Determine the [X, Y] coordinate at the center of the cell enclosing the given text.  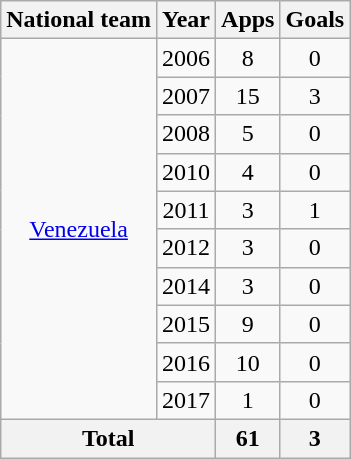
Apps [248, 20]
2010 [186, 172]
National team [79, 20]
2011 [186, 210]
2006 [186, 58]
2017 [186, 400]
8 [248, 58]
2007 [186, 96]
Year [186, 20]
2012 [186, 248]
Total [108, 438]
61 [248, 438]
2014 [186, 286]
5 [248, 134]
Venezuela [79, 230]
Goals [315, 20]
2008 [186, 134]
4 [248, 172]
15 [248, 96]
2015 [186, 324]
2016 [186, 362]
9 [248, 324]
10 [248, 362]
